Scan for the cell matching the given text and deliver its [x, y] coordinate at center. 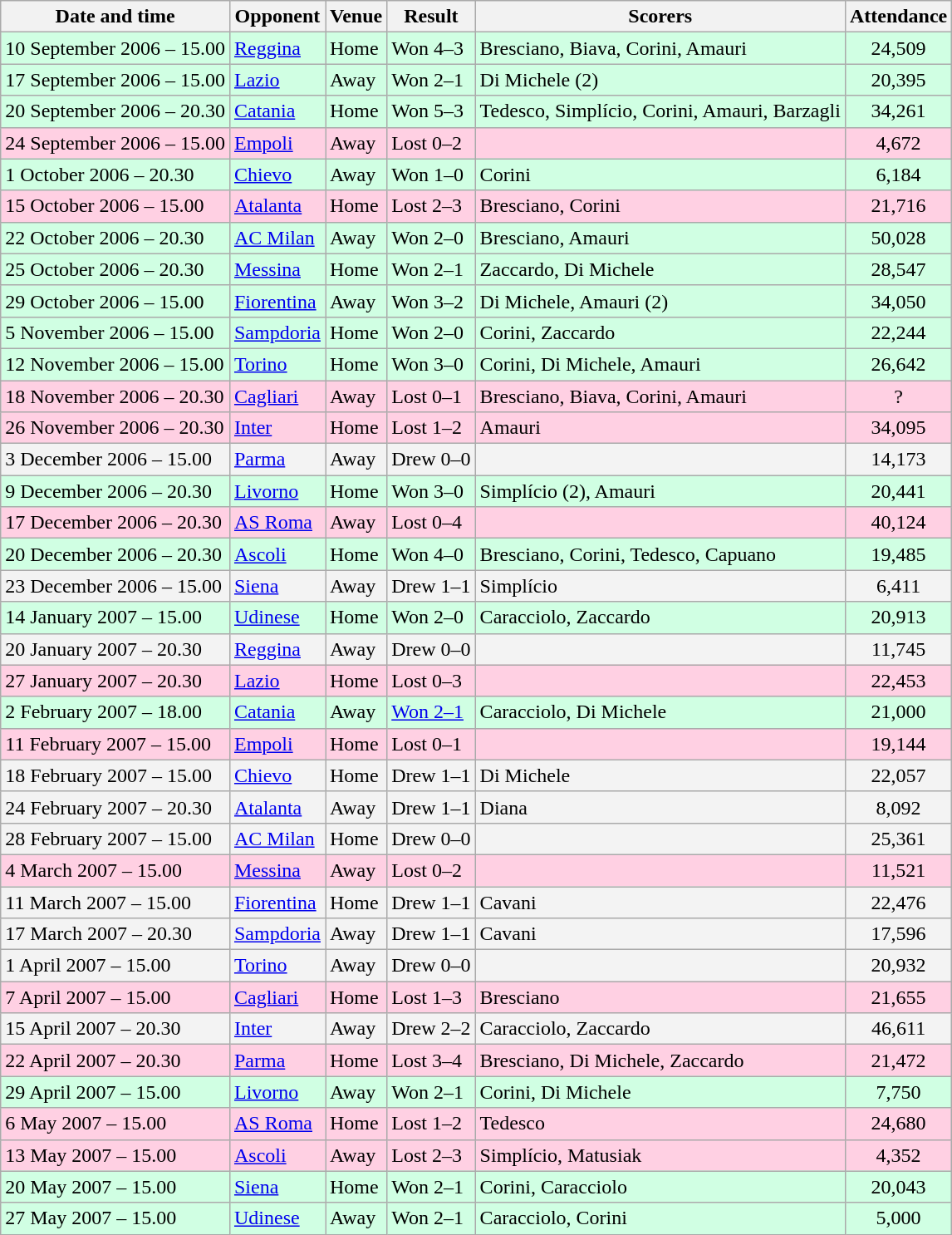
22,453 [898, 681]
22 April 2007 – 20.30 [115, 1060]
Lost 3–4 [431, 1060]
34,050 [898, 301]
Bresciano, Di Michele, Zaccardo [660, 1060]
Opponent [277, 17]
23 December 2006 – 15.00 [115, 586]
20,043 [898, 1187]
5,000 [898, 1218]
Attendance [898, 17]
24,509 [898, 48]
11 February 2007 – 15.00 [115, 744]
Won 4–0 [431, 554]
18 February 2007 – 15.00 [115, 775]
25,361 [898, 839]
Scorers [660, 17]
20 December 2006 – 20.30 [115, 554]
21,716 [898, 206]
2 February 2007 – 18.00 [115, 712]
3 December 2006 – 15.00 [115, 460]
34,261 [898, 111]
Result [431, 17]
8,092 [898, 807]
6,184 [898, 175]
5 November 2006 – 15.00 [115, 332]
11,745 [898, 649]
Caracciolo, Di Michele [660, 712]
20 May 2007 – 15.00 [115, 1187]
40,124 [898, 523]
Amauri [660, 428]
26,642 [898, 364]
Won 5–3 [431, 111]
Di Michele (2) [660, 80]
17,596 [898, 934]
Diana [660, 807]
4,352 [898, 1155]
20,395 [898, 80]
Di Michele [660, 775]
17 March 2007 – 20.30 [115, 934]
Venue [356, 17]
Bresciano, Amauri [660, 238]
20,913 [898, 617]
Drew 2–2 [431, 1029]
14 January 2007 – 15.00 [115, 617]
28 February 2007 – 15.00 [115, 839]
21,655 [898, 997]
Caracciolo, Corini [660, 1218]
Di Michele, Amauri (2) [660, 301]
20,932 [898, 966]
4 March 2007 – 15.00 [115, 870]
24 September 2006 – 15.00 [115, 143]
Corini [660, 175]
19,144 [898, 744]
Lost 1–3 [431, 997]
11,521 [898, 870]
Corini, Di Michele [660, 1092]
Won 4–3 [431, 48]
13 May 2007 – 15.00 [115, 1155]
25 October 2006 – 20.30 [115, 269]
29 April 2007 – 15.00 [115, 1092]
Lost 0–4 [431, 523]
50,028 [898, 238]
22,476 [898, 902]
24,680 [898, 1124]
20 January 2007 – 20.30 [115, 649]
Simplício [660, 586]
18 November 2006 – 20.30 [115, 396]
34,095 [898, 428]
6,411 [898, 586]
21,000 [898, 712]
12 November 2006 – 15.00 [115, 364]
Tedesco [660, 1124]
Tedesco, Simplício, Corini, Amauri, Barzagli [660, 111]
21,472 [898, 1060]
6 May 2007 – 15.00 [115, 1124]
17 September 2006 – 15.00 [115, 80]
1 October 2006 – 20.30 [115, 175]
26 November 2006 – 20.30 [115, 428]
15 April 2007 – 20.30 [115, 1029]
29 October 2006 – 15.00 [115, 301]
1 April 2007 – 15.00 [115, 966]
Won 3–2 [431, 301]
Corini, Zaccardo [660, 332]
Bresciano [660, 997]
Date and time [115, 17]
20,441 [898, 491]
28,547 [898, 269]
Corini, Di Michele, Amauri [660, 364]
7 April 2007 – 15.00 [115, 997]
20 September 2006 – 20.30 [115, 111]
17 December 2006 – 20.30 [115, 523]
46,611 [898, 1029]
? [898, 396]
9 December 2006 – 20.30 [115, 491]
15 October 2006 – 15.00 [115, 206]
Bresciano, Corini [660, 206]
4,672 [898, 143]
27 May 2007 – 15.00 [115, 1218]
Simplício, Matusiak [660, 1155]
22,244 [898, 332]
10 September 2006 – 15.00 [115, 48]
19,485 [898, 554]
Simplício (2), Amauri [660, 491]
11 March 2007 – 15.00 [115, 902]
22,057 [898, 775]
22 October 2006 – 20.30 [115, 238]
Lost 0–3 [431, 681]
Corini, Caracciolo [660, 1187]
14,173 [898, 460]
Bresciano, Corini, Tedesco, Capuano [660, 554]
Won 1–0 [431, 175]
27 January 2007 – 20.30 [115, 681]
24 February 2007 – 20.30 [115, 807]
Zaccardo, Di Michele [660, 269]
7,750 [898, 1092]
